From the cell containing the given text, extract its center point as (x, y) coordinate. 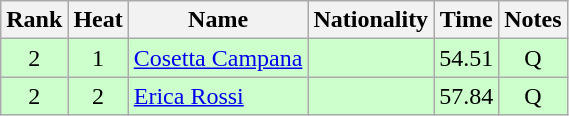
1 (98, 58)
Cosetta Campana (218, 58)
Erica Rossi (218, 96)
Rank (34, 20)
Nationality (371, 20)
Name (218, 20)
54.51 (466, 58)
57.84 (466, 96)
Heat (98, 20)
Time (466, 20)
Notes (533, 20)
